Output the [x, y] coordinate of the center of the cell containing the given text.  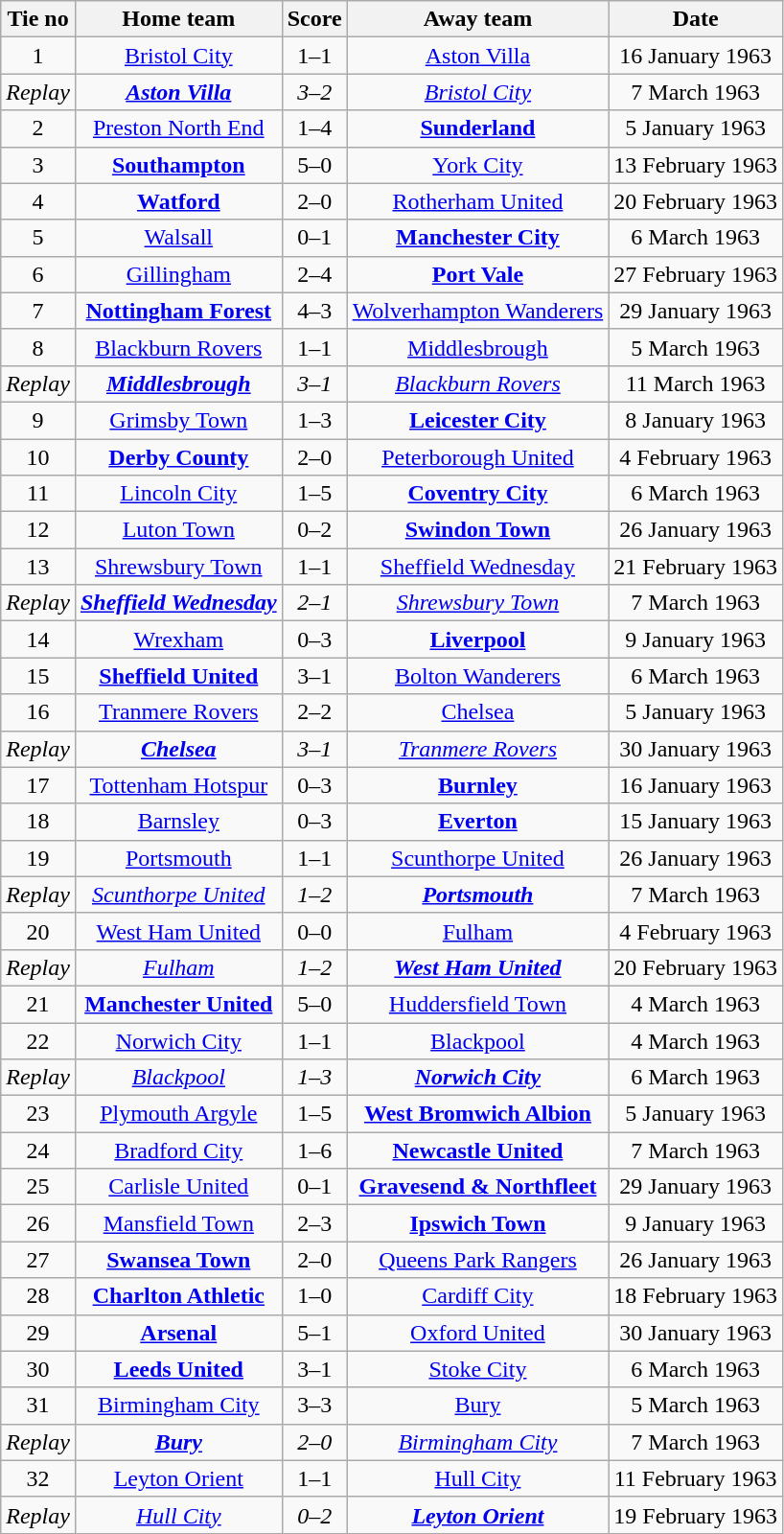
Peterborough United [477, 457]
Gravesend & Northfleet [477, 1187]
Newcastle United [477, 1150]
Lincoln City [178, 494]
18 [38, 822]
Home team [178, 19]
13 [38, 567]
13 February 1963 [696, 165]
1–6 [314, 1150]
York City [477, 165]
Queens Park Rangers [477, 1260]
14 [38, 639]
Derby County [178, 457]
Southampton [178, 165]
Rotherham United [477, 201]
Leicester City [477, 420]
15 [38, 676]
32 [38, 1478]
18 February 1963 [696, 1296]
Carlisle United [178, 1187]
Sunderland [477, 128]
Grimsby Town [178, 420]
2–3 [314, 1223]
Date [696, 19]
3 [38, 165]
Luton Town [178, 530]
Manchester United [178, 1004]
Plymouth Argyle [178, 1114]
Nottingham Forest [178, 311]
Bolton Wanderers [477, 676]
Manchester City [477, 238]
2–2 [314, 712]
21 February 1963 [696, 567]
30 [38, 1369]
Away team [477, 19]
10 [38, 457]
17 [38, 785]
Wolverhampton Wanderers [477, 311]
Gillingham [178, 274]
22 [38, 1040]
5 [38, 238]
27 February 1963 [696, 274]
Wrexham [178, 639]
Preston North End [178, 128]
28 [38, 1296]
Everton [477, 822]
Walsall [178, 238]
11 [38, 494]
Burnley [477, 785]
Bradford City [178, 1150]
15 January 1963 [696, 822]
4 [38, 201]
11 February 1963 [696, 1478]
Port Vale [477, 274]
3–2 [314, 92]
Swansea Town [178, 1260]
Huddersfield Town [477, 1004]
31 [38, 1406]
11 March 1963 [696, 383]
20 [38, 931]
2–4 [314, 274]
Sheffield United [178, 676]
19 February 1963 [696, 1515]
Watford [178, 201]
19 [38, 858]
Swindon Town [477, 530]
0–0 [314, 931]
West Bromwich Albion [477, 1114]
Charlton Athletic [178, 1296]
29 [38, 1333]
Ipswich Town [477, 1223]
Arsenal [178, 1333]
27 [38, 1260]
24 [38, 1150]
Coventry City [477, 494]
2–1 [314, 603]
Tottenham Hotspur [178, 785]
25 [38, 1187]
3–3 [314, 1406]
2 [38, 128]
Score [314, 19]
9 [38, 420]
21 [38, 1004]
7 [38, 311]
16 [38, 712]
Liverpool [477, 639]
8 January 1963 [696, 420]
Oxford United [477, 1333]
23 [38, 1114]
5–1 [314, 1333]
4–3 [314, 311]
1–4 [314, 128]
Mansfield Town [178, 1223]
1 [38, 56]
1–0 [314, 1296]
Stoke City [477, 1369]
26 [38, 1223]
Barnsley [178, 822]
8 [38, 347]
Leeds United [178, 1369]
Tie no [38, 19]
Cardiff City [477, 1296]
6 [38, 274]
12 [38, 530]
